Capture the cell that displays the provided text and extract its (x, y) central coordinate. 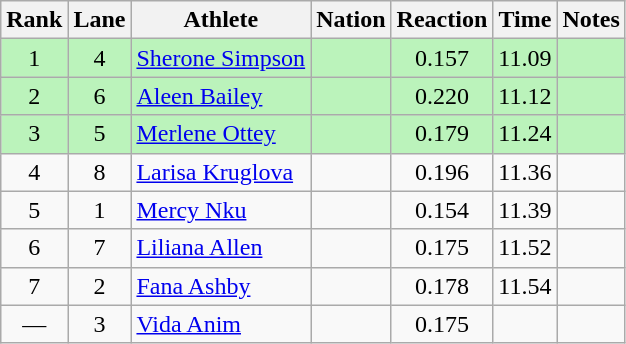
11.39 (525, 210)
11.12 (525, 96)
8 (100, 172)
Nation (351, 20)
Notes (591, 20)
Merlene Ottey (221, 134)
0.178 (442, 286)
11.36 (525, 172)
11.54 (525, 286)
11.52 (525, 248)
Vida Anim (221, 324)
Sherone Simpson (221, 58)
11.24 (525, 134)
0.154 (442, 210)
— (34, 324)
Reaction (442, 20)
Fana Ashby (221, 286)
Athlete (221, 20)
0.179 (442, 134)
Time (525, 20)
Mercy Nku (221, 210)
Larisa Kruglova (221, 172)
Liliana Allen (221, 248)
Aleen Bailey (221, 96)
0.196 (442, 172)
0.157 (442, 58)
Lane (100, 20)
0.220 (442, 96)
Rank (34, 20)
11.09 (525, 58)
